Find where the given text appears and provide that cell's center as [x, y] coordinate. 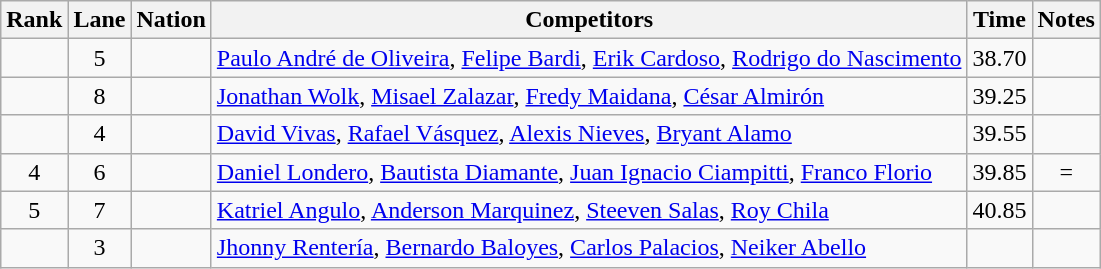
39.55 [1000, 134]
Competitors [589, 20]
Nation [171, 20]
Katriel Angulo, Anderson Marquinez, Steeven Salas, Roy Chila [589, 210]
= [1066, 172]
8 [100, 96]
Notes [1066, 20]
7 [100, 210]
Lane [100, 20]
6 [100, 172]
Jhonny Rentería, Bernardo Baloyes, Carlos Palacios, Neiker Abello [589, 248]
38.70 [1000, 58]
Time [1000, 20]
Paulo André de Oliveira, Felipe Bardi, Erik Cardoso, Rodrigo do Nascimento [589, 58]
Daniel Londero, Bautista Diamante, Juan Ignacio Ciampitti, Franco Florio [589, 172]
David Vivas, Rafael Vásquez, Alexis Nieves, Bryant Alamo [589, 134]
40.85 [1000, 210]
39.25 [1000, 96]
Rank [34, 20]
39.85 [1000, 172]
3 [100, 248]
Jonathan Wolk, Misael Zalazar, Fredy Maidana, César Almirón [589, 96]
